Find where the given text appears and provide that cell's center as (x, y) coordinate. 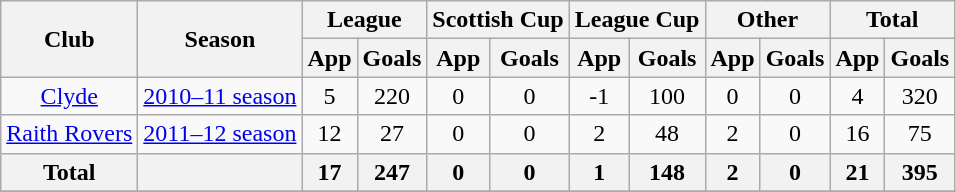
League (364, 20)
17 (330, 172)
12 (330, 134)
2011–12 season (220, 134)
220 (392, 96)
Scottish Cup (498, 20)
148 (667, 172)
395 (920, 172)
Club (70, 39)
1 (599, 172)
-1 (599, 96)
21 (858, 172)
75 (920, 134)
16 (858, 134)
48 (667, 134)
27 (392, 134)
2010–11 season (220, 96)
Other (768, 20)
5 (330, 96)
247 (392, 172)
4 (858, 96)
League Cup (637, 20)
320 (920, 96)
Raith Rovers (70, 134)
100 (667, 96)
Clyde (70, 96)
Season (220, 39)
